Return [X, Y] of the center of cell containing provided text 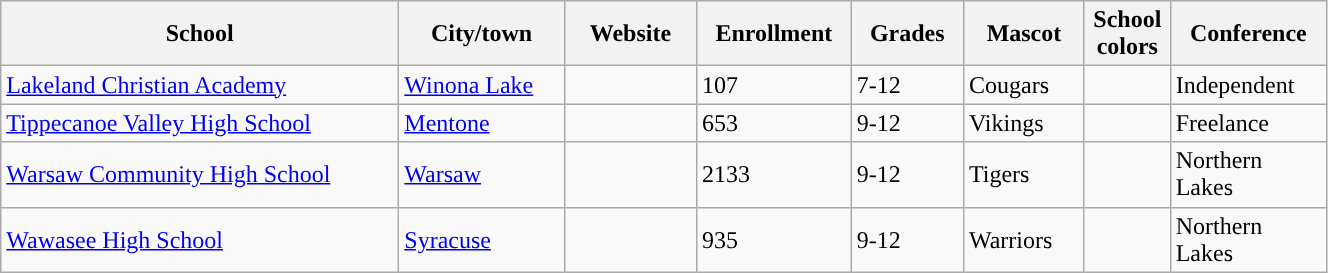
Cougars [1024, 85]
Freelance [1248, 123]
Winona Lake [482, 85]
Warriors [1024, 240]
School colors [1127, 34]
Wawasee High School [200, 240]
Syracuse [482, 240]
2133 [774, 174]
653 [774, 123]
Mentone [482, 123]
Tippecanoe Valley High School [200, 123]
Lakeland Christian Academy [200, 85]
School [200, 34]
City/town [482, 34]
Website [630, 34]
Conference [1248, 34]
Warsaw [482, 174]
Independent [1248, 85]
935 [774, 240]
Warsaw Community High School [200, 174]
Enrollment [774, 34]
7-12 [907, 85]
107 [774, 85]
Vikings [1024, 123]
Tigers [1024, 174]
Grades [907, 34]
Mascot [1024, 34]
